Capture the cell that displays the provided text and extract its (x, y) central coordinate. 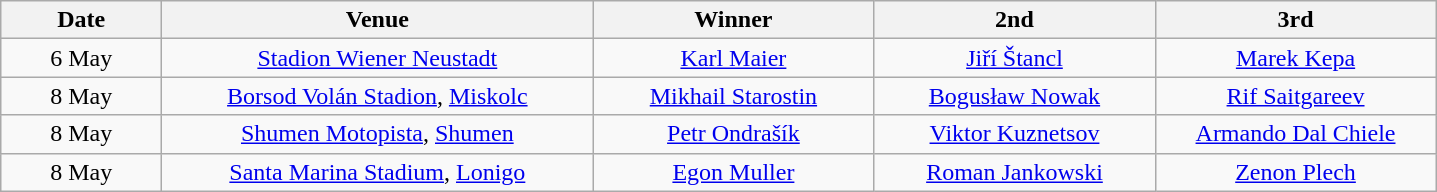
Borsod Volán Stadion, Miskolc (378, 96)
Karl Maier (734, 58)
3rd (1296, 20)
Stadion Wiener Neustadt (378, 58)
2nd (1014, 20)
Mikhail Starostin (734, 96)
Santa Marina Stadium, Lonigo (378, 172)
Venue (378, 20)
Winner (734, 20)
Zenon Plech (1296, 172)
6 May (82, 58)
Jiří Štancl (1014, 58)
Rif Saitgareev (1296, 96)
Date (82, 20)
Petr Ondrašík (734, 134)
Bogusław Nowak (1014, 96)
Egon Muller (734, 172)
Viktor Kuznetsov (1014, 134)
Armando Dal Chiele (1296, 134)
Roman Jankowski (1014, 172)
Marek Kepa (1296, 58)
Shumen Motopista, Shumen (378, 134)
